For the text-containing cell, return its midpoint in (X, Y) coordinate format. 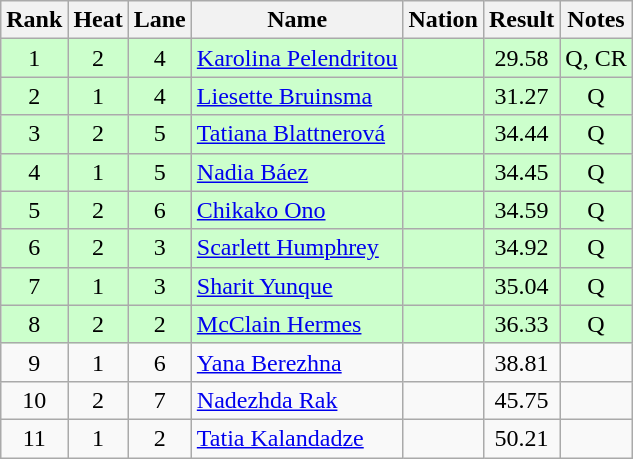
10 (34, 400)
Nation (443, 20)
Chikako Ono (297, 210)
Sharit Yunque (297, 286)
Heat (98, 20)
50.21 (521, 438)
34.92 (521, 248)
45.75 (521, 400)
31.27 (521, 96)
Scarlett Humphrey (297, 248)
36.33 (521, 324)
Nadezhda Rak (297, 400)
Result (521, 20)
38.81 (521, 362)
Notes (596, 20)
8 (34, 324)
Lane (160, 20)
Nadia Báez (297, 172)
Name (297, 20)
34.45 (521, 172)
Yana Berezhna (297, 362)
9 (34, 362)
Tatiana Blattnerová (297, 134)
11 (34, 438)
Q, CR (596, 58)
35.04 (521, 286)
29.58 (521, 58)
34.44 (521, 134)
Rank (34, 20)
McClain Hermes (297, 324)
Tatia Kalandadze (297, 438)
34.59 (521, 210)
Karolina Pelendritou (297, 58)
Liesette Bruinsma (297, 96)
